Return [x, y] of the center of cell containing provided text 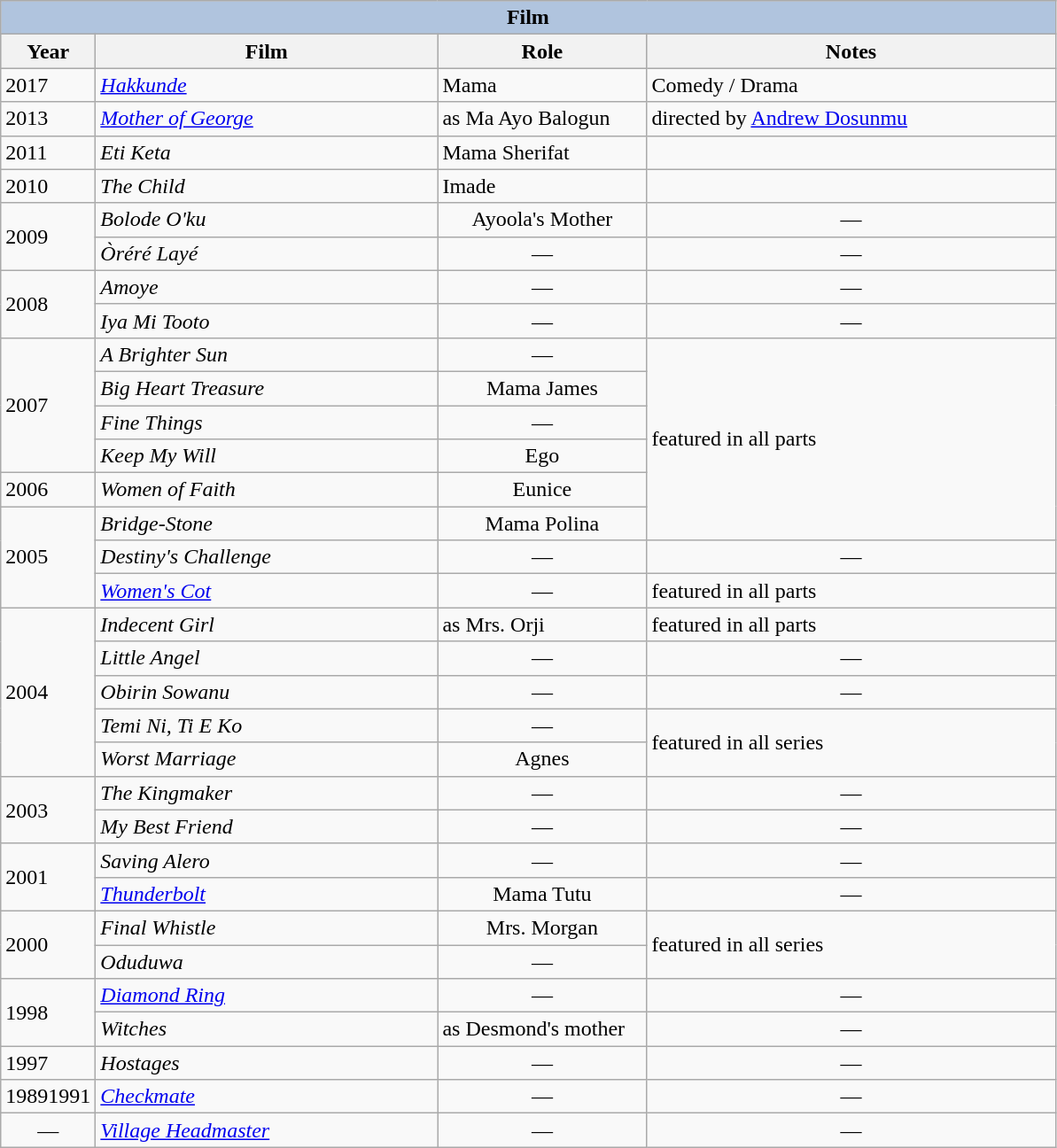
Diamond Ring [267, 996]
Comedy / Drama [851, 85]
Fine Things [267, 423]
Iya Mi Tooto [267, 321]
Checkmate [267, 1097]
2007 [48, 405]
2004 [48, 692]
A Brighter Sun [267, 354]
The Child [267, 186]
2011 [48, 152]
Obirin Sowanu [267, 692]
Mrs. Morgan [542, 927]
Bridge-Stone [267, 524]
Mother of George [267, 119]
Oduduwa [267, 961]
Bolode O'ku [267, 220]
Imade [542, 186]
Agnes [542, 759]
Hostages [267, 1063]
Thunderbolt [267, 894]
Ayoola's Mother [542, 220]
2009 [48, 237]
Saving Alero [267, 860]
Mama Tutu [542, 894]
1997 [48, 1063]
Amoye [267, 287]
Hakkunde [267, 85]
Mama James [542, 388]
Temi Ni, Ti E Ko [267, 725]
19891991 [48, 1097]
Year [48, 51]
as Ma Ayo Balogun [542, 119]
My Best Friend [267, 826]
as Mrs. Orji [542, 624]
Ego [542, 456]
2001 [48, 877]
2006 [48, 490]
as Desmond's mother [542, 1029]
Little Angel [267, 658]
Keep My Will [267, 456]
Women's Cot [267, 591]
Mama Sherifat [542, 152]
Final Whistle [267, 927]
Indecent Girl [267, 624]
Destiny's Challenge [267, 557]
Mama [542, 85]
Role [542, 51]
Big Heart Treasure [267, 388]
1998 [48, 1012]
2010 [48, 186]
directed by Andrew Dosunmu [851, 119]
Witches [267, 1029]
Eti Keta [267, 152]
Mama Polina [542, 524]
Eunice [542, 490]
The Kingmaker [267, 793]
Worst Marriage [267, 759]
2017 [48, 85]
2005 [48, 557]
Village Headmaster [267, 1130]
2000 [48, 944]
2008 [48, 304]
Òréré Layé [267, 253]
Notes [851, 51]
2003 [48, 810]
Women of Faith [267, 490]
2013 [48, 119]
